Pinpoint the cell where the given text exists, returning its [X, Y] midpoint coordinate. 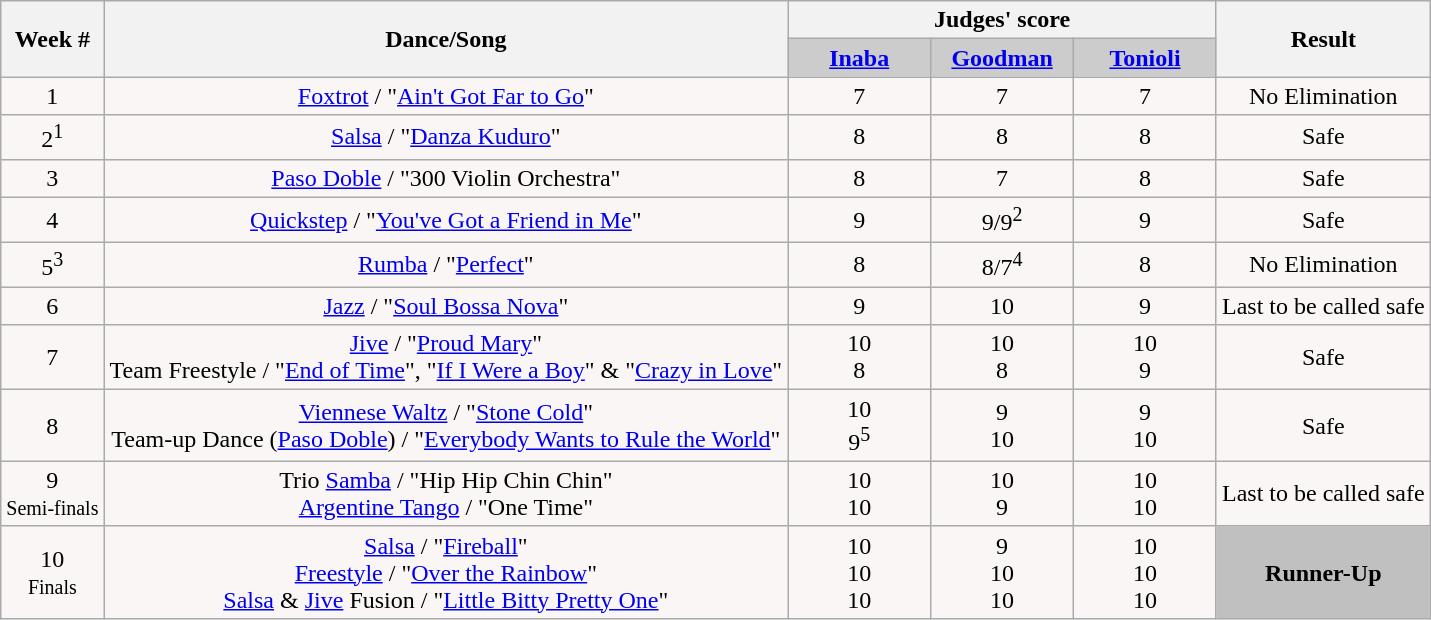
Runner-Up [1323, 572]
Jazz / "Soul Bossa Nova" [446, 306]
Tonioli [1146, 58]
Judges' score [1002, 20]
10Finals [52, 572]
Jive / "Proud Mary"Team Freestyle / "End of Time", "If I Were a Boy" & "Crazy in Love" [446, 358]
4 [52, 220]
1095 [860, 426]
Salsa / "Fireball"Freestyle / "Over the Rainbow"Salsa & Jive Fusion / "Little Bitty Pretty One" [446, 572]
Quickstep / "You've Got a Friend in Me" [446, 220]
91010 [1002, 572]
6 [52, 306]
Viennese Waltz / "Stone Cold"Team-up Dance (Paso Doble) / "Everybody Wants to Rule the World" [446, 426]
8/74 [1002, 264]
21 [52, 138]
3 [52, 178]
Paso Doble / "300 Violin Orchestra" [446, 178]
9/92 [1002, 220]
Result [1323, 39]
1 [52, 96]
Trio Samba / "Hip Hip Chin Chin"Argentine Tango / "One Time" [446, 494]
53 [52, 264]
10 [1002, 306]
Salsa / "Danza Kuduro" [446, 138]
Goodman [1002, 58]
Rumba / "Perfect" [446, 264]
Foxtrot / "Ain't Got Far to Go" [446, 96]
Dance/Song [446, 39]
Inaba [860, 58]
Week # [52, 39]
9Semi-finals [52, 494]
